Scan for the cell matching the given text and deliver its (x, y) coordinate at center. 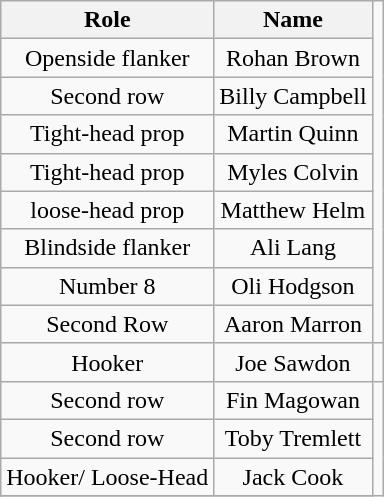
loose-head prop (108, 210)
Joe Sawdon (293, 362)
Rohan Brown (293, 58)
Jack Cook (293, 477)
Ali Lang (293, 248)
Fin Magowan (293, 400)
Matthew Helm (293, 210)
Role (108, 20)
Martin Quinn (293, 134)
Second Row (108, 324)
Oli Hodgson (293, 286)
Name (293, 20)
Aaron Marron (293, 324)
Hooker/ Loose-Head (108, 477)
Myles Colvin (293, 172)
Number 8 (108, 286)
Billy Campbell (293, 96)
Toby Tremlett (293, 438)
Hooker (108, 362)
Openside flanker (108, 58)
Blindside flanker (108, 248)
